Detect which cell encompasses the target text, then output its (x, y) center coordinate. 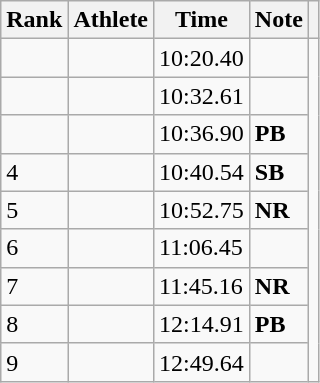
10:36.90 (202, 134)
Rank (34, 20)
12:49.64 (202, 362)
11:45.16 (202, 286)
10:40.54 (202, 172)
11:06.45 (202, 248)
10:20.40 (202, 58)
Athlete (111, 20)
Note (278, 20)
7 (34, 286)
10:52.75 (202, 210)
12:14.91 (202, 324)
8 (34, 324)
6 (34, 248)
10:32.61 (202, 96)
5 (34, 210)
Time (202, 20)
SB (278, 172)
9 (34, 362)
4 (34, 172)
